Identify which cell holds the provided text, then report its (X, Y) central coordinate. 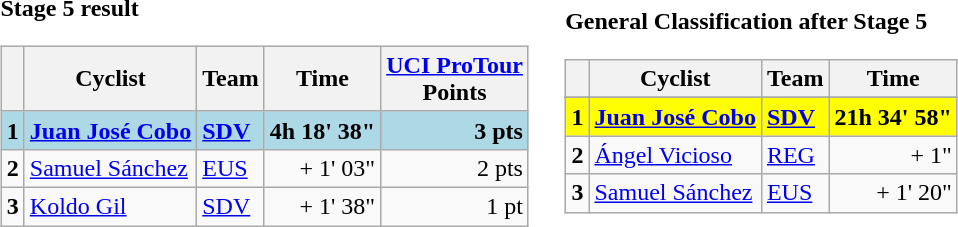
+ 1' 20" (893, 193)
3 pts (455, 130)
+ 1' 03" (322, 168)
+ 1" (893, 155)
4h 18' 38" (322, 130)
1 pt (455, 206)
+ 1' 38" (322, 206)
UCI ProTourPoints (455, 78)
REG (795, 155)
21h 34' 58" (893, 117)
Koldo Gil (110, 206)
2 pts (455, 168)
Ángel Vicioso (675, 155)
